Search for the cell housing the specified text and yield its (x, y) center coordinate. 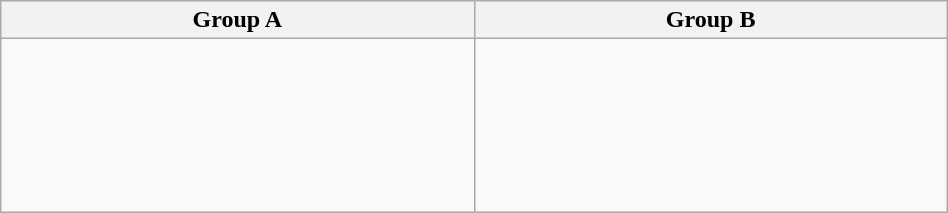
Group A (238, 20)
Group B (710, 20)
